Output the [x, y] coordinate of the center of the cell containing the given text.  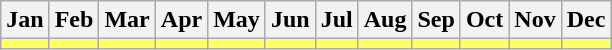
Aug [385, 20]
Oct [484, 20]
Nov [535, 20]
Jul [336, 20]
Dec [586, 20]
May [237, 20]
Mar [127, 20]
Apr [181, 20]
Jan [25, 20]
Sep [436, 20]
Feb [74, 20]
Jun [290, 20]
